From the cell containing the given text, extract its center point as [x, y] coordinate. 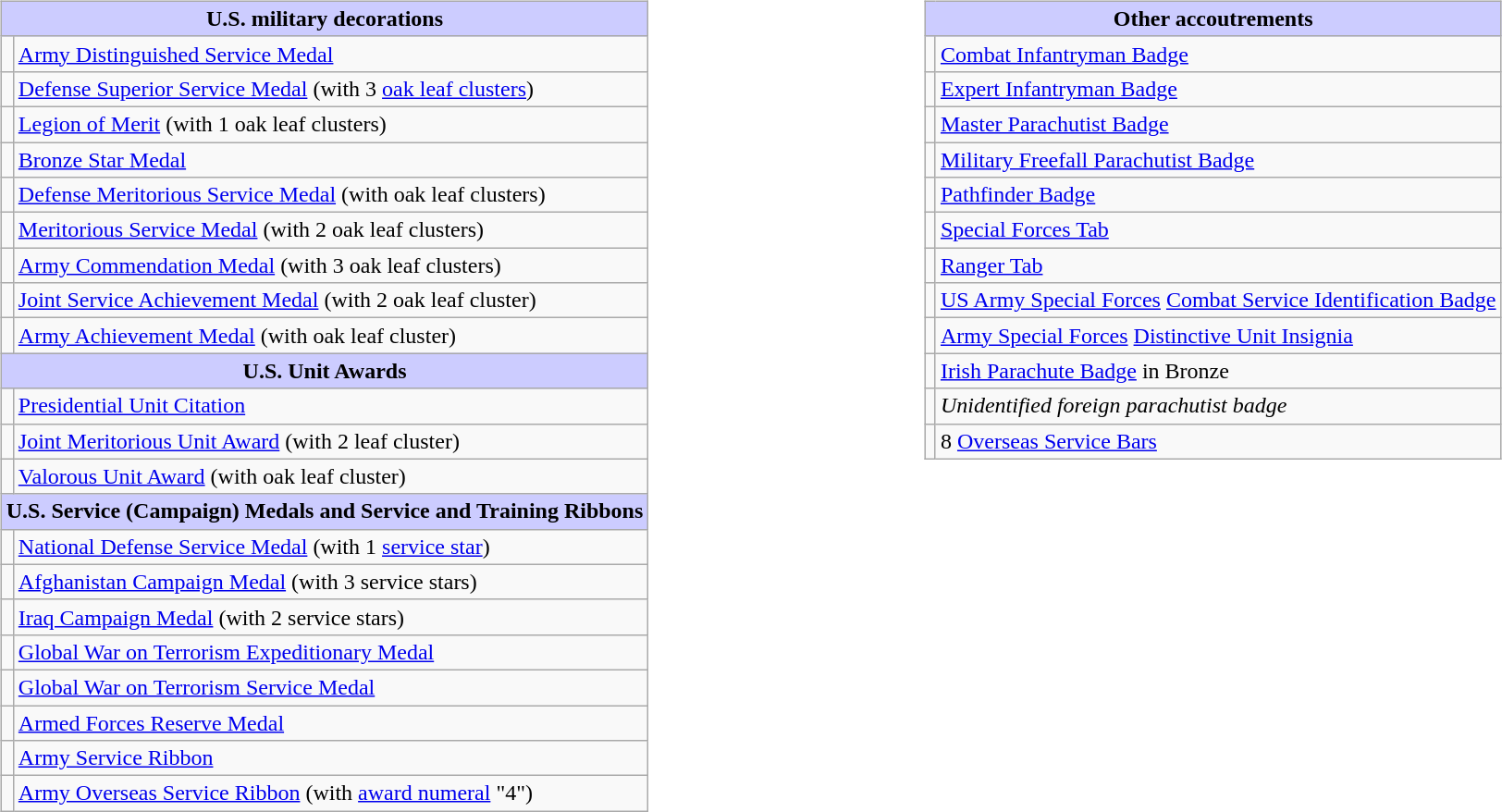
Army Service Ribbon [331, 758]
Irish Parachute Badge in Bronze [1218, 371]
Valorous Unit Award (with oak leaf cluster) [331, 476]
Armed Forces Reserve Medal [331, 722]
Defense Meritorious Service Medal (with oak leaf clusters) [331, 195]
Expert Infantryman Badge [1218, 89]
Iraq Campaign Medal (with 2 service stars) [331, 617]
Presidential Unit Citation [331, 406]
Defense Superior Service Medal (with 3 oak leaf clusters) [331, 89]
Master Parachutist Badge [1218, 124]
National Defense Service Medal (with 1 service star) [331, 547]
Army Distinguished Service Medal [331, 54]
Army Overseas Service Ribbon (with award numeral "4") [331, 794]
8 Overseas Service Bars [1218, 441]
Afghanistan Campaign Medal (with 3 service stars) [331, 582]
Meritorious Service Medal (with 2 oak leaf clusters) [331, 230]
Global War on Terrorism Service Medal [331, 687]
Unidentified foreign parachutist badge [1218, 406]
Pathfinder Badge [1218, 195]
Other accoutrements [1213, 18]
Military Freefall Parachutist Badge [1218, 160]
Army Special Forces Distinctive Unit Insignia [1218, 336]
Army Commendation Medal (with 3 oak leaf clusters) [331, 265]
Bronze Star Medal [331, 160]
U.S. Unit Awards [325, 371]
Global War on Terrorism Expeditionary Medal [331, 652]
Special Forces Tab [1218, 230]
U.S. military decorations [325, 18]
Ranger Tab [1218, 265]
Joint Service Achievement Medal (with 2 oak leaf cluster) [331, 301]
US Army Special Forces Combat Service Identification Badge [1218, 301]
Legion of Merit (with 1 oak leaf clusters) [331, 124]
U.S. Service (Campaign) Medals and Service and Training Ribbons [325, 511]
Joint Meritorious Unit Award (with 2 leaf cluster) [331, 441]
Army Achievement Medal (with oak leaf cluster) [331, 336]
Combat Infantryman Badge [1218, 54]
